Determine the (x, y) coordinate at the center of the cell enclosing the given text.  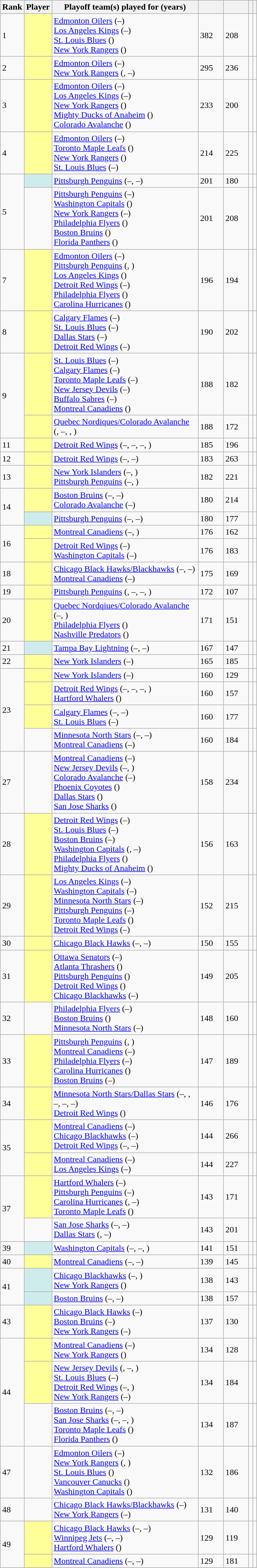
Minnesota North Stars (–, –)Montreal Canadiens (–) (125, 740)
14 (12, 507)
31 (12, 976)
43 (12, 1321)
49 (12, 1544)
Playoff team(s) played for (years) (125, 7)
Detroit Red Wings (–, –, –, ) (125, 445)
Quebec Nordiques/Colorado Avalanche (, –, , ) (125, 426)
119 (236, 1538)
Chicago Black Hawks/Blackhawks (–, –)Montreal Canadiens (–) (125, 574)
149 (211, 976)
Pittsburgh Penguins (–)Washington Capitals ()New York Rangers (–)Philadelphia Flyers ()Boston Bruins ()Florida Panthers () (125, 218)
35 (12, 1147)
4 (12, 153)
28 (12, 844)
156 (211, 844)
Edmonton Oilers (–)Los Angeles Kings (–)St. Louis Blues ()New York Rangers () (125, 35)
163 (236, 844)
202 (236, 332)
266 (236, 1136)
Chicago Black Hawks (–)Boston Bruins (–)New York Rangers (–) (125, 1321)
Montreal Canadiens (–, ) (125, 532)
Montreal Canadiens (–)Chicago Blackhawks (–)Detroit Red Wings (–, –) (125, 1136)
Edmonton Oilers (–)New York Rangers (, )St. Louis Blues ()Vancouver Canucks ()Washington Capitals () (125, 1472)
225 (236, 153)
Edmonton Oilers (–)Pittsburgh Penguins (, )Los Angeles Kings ()Detroit Red Wings (–)Philadelphia Flyers ()Carolina Hurricanes () (125, 280)
5 (12, 212)
Calgary Flames (–)St. Louis Blues (–)Dallas Stars (–)Detroit Red Wings (–) (125, 332)
137 (211, 1321)
200 (236, 105)
Detroit Red Wings (–)Washington Capitals (–) (125, 550)
St. Louis Blues (–)Calgary Flames (–)Toronto Maple Leafs (–)New Jersey Devils (–)Buffalo Sabres (–)Montreal Canadiens () (125, 384)
37 (12, 1208)
130 (236, 1321)
41 (12, 1286)
140 (236, 1510)
132 (211, 1472)
169 (236, 574)
18 (12, 574)
158 (211, 782)
2 (12, 68)
Boston Bruins (–, –) (125, 1298)
Player (38, 7)
19 (12, 592)
181 (236, 1561)
382 (211, 35)
Detroit Red Wings (–, –, –, )Hartford Whalers () (125, 693)
Los Angeles Kings (–)Washington Capitals (–)Minnesota North Stars (–)Pittsburgh Penguins (–)Toronto Maple Leafs ()Detroit Red Wings (–) (125, 906)
Ottawa Senators (–)Atlanta Thrashers ()Pittsburgh Penguins ()Detroit Red Wings ()Chicago Blackhawks (–) (125, 976)
233 (211, 105)
Montreal Canadiens (–)New York Rangers () (125, 1349)
Pittsburgh Penguins (, )Montreal Canadiens (–)Philadelphia Flyers (–)Carolina Hurricanes ()Boston Bruins (–) (125, 1061)
7 (12, 280)
234 (236, 782)
215 (236, 906)
22 (12, 661)
29 (12, 906)
128 (236, 1349)
Hartford Whalers (–)Pittsburgh Penguins (–)Carolina Hurricanes (, –)Toronto Maple Leafs () (125, 1197)
165 (211, 661)
146 (211, 1103)
Tampa Bay Lightning (–, –) (125, 648)
44 (12, 1392)
3 (12, 105)
Montreal Canadiens (–)Los Angeles Kings (–) (125, 1164)
Philadelphia Flyers (–)Boston Bruins ()Minnesota North Stars (–) (125, 1018)
9 (12, 396)
Chicago Black Hawks (–, –) (125, 943)
8 (12, 332)
Washington Capitals (–, –, ) (125, 1248)
175 (211, 574)
150 (211, 943)
227 (236, 1164)
40 (12, 1262)
34 (12, 1103)
Rank (12, 7)
1 (12, 35)
141 (211, 1248)
Pittsburgh Penguins (, –, –, ) (125, 592)
Detroit Red Wings (–)St. Louis Blues (–)Boston Bruins (–)Washington Capitals (, –)Philadelphia Flyers ()Mighty Ducks of Anaheim () (125, 844)
47 (12, 1472)
145 (236, 1262)
23 (12, 710)
189 (236, 1061)
295 (211, 68)
11 (12, 445)
Edmonton Oilers (–)Toronto Maple Leafs ()New York Rangers ()St. Louis Blues (–) (125, 153)
Edmonton Oilers (–)New York Rangers (, –) (125, 68)
155 (236, 943)
12 (12, 459)
190 (211, 332)
33 (12, 1061)
20 (12, 620)
21 (12, 648)
194 (236, 280)
187 (236, 1425)
Quebec Nordqiues/Colorado Avalanche (–, )Philadelphia Flyers ()Nashville Predators () (125, 620)
Boston Bruins (–, –)San Jose Sharks (–, –, )Toronto Maple Leafs ()Florida Panthers () (125, 1425)
107 (236, 592)
167 (211, 648)
Edmonton Oilers (–)Los Angeles Kings (–)New York Rangers ()Mighty Ducks of Anaheim ()Colorado Avalanche () (125, 105)
16 (12, 544)
139 (211, 1262)
263 (236, 459)
San Jose Sharks (–, –)Dallas Stars (, –) (125, 1229)
Detroit Red Wings (–, –) (125, 459)
Chicago Black Hawks (–, –)Winnipeg Jets (–, –)Hartford Whalers () (125, 1538)
131 (211, 1510)
Boston Bruins (–, –)Colorado Avalanche (–) (125, 500)
Minnesota North Stars/Dallas Stars (–, , –, –, –)Detroit Red Wings () (125, 1103)
236 (236, 68)
New York Islanders (–, )Pittsburgh Penguins (–, ) (125, 477)
186 (236, 1472)
27 (12, 782)
32 (12, 1018)
Montreal Canadiens (–)New Jersey Devils (–, )Colorado Avalanche (–)Phoenix Coyotes ()Dallas Stars ()San Jose Sharks () (125, 782)
Calgary Flames (–, –)St. Louis Blues (–) (125, 716)
205 (236, 976)
152 (211, 906)
48 (12, 1510)
162 (236, 532)
39 (12, 1248)
148 (211, 1018)
13 (12, 477)
New Jersey Devils (, –, )St. Louis Blues (–)Detroit Red Wings (–, )New York Rangers (–) (125, 1383)
Chicago Blackhawks (–, )New York Rangers () (125, 1280)
221 (236, 477)
30 (12, 943)
Chicago Black Hawks/Blackhawks (–)New York Rangers (–) (125, 1510)
